Find where the given text appears and provide that cell's center as [X, Y] coordinate. 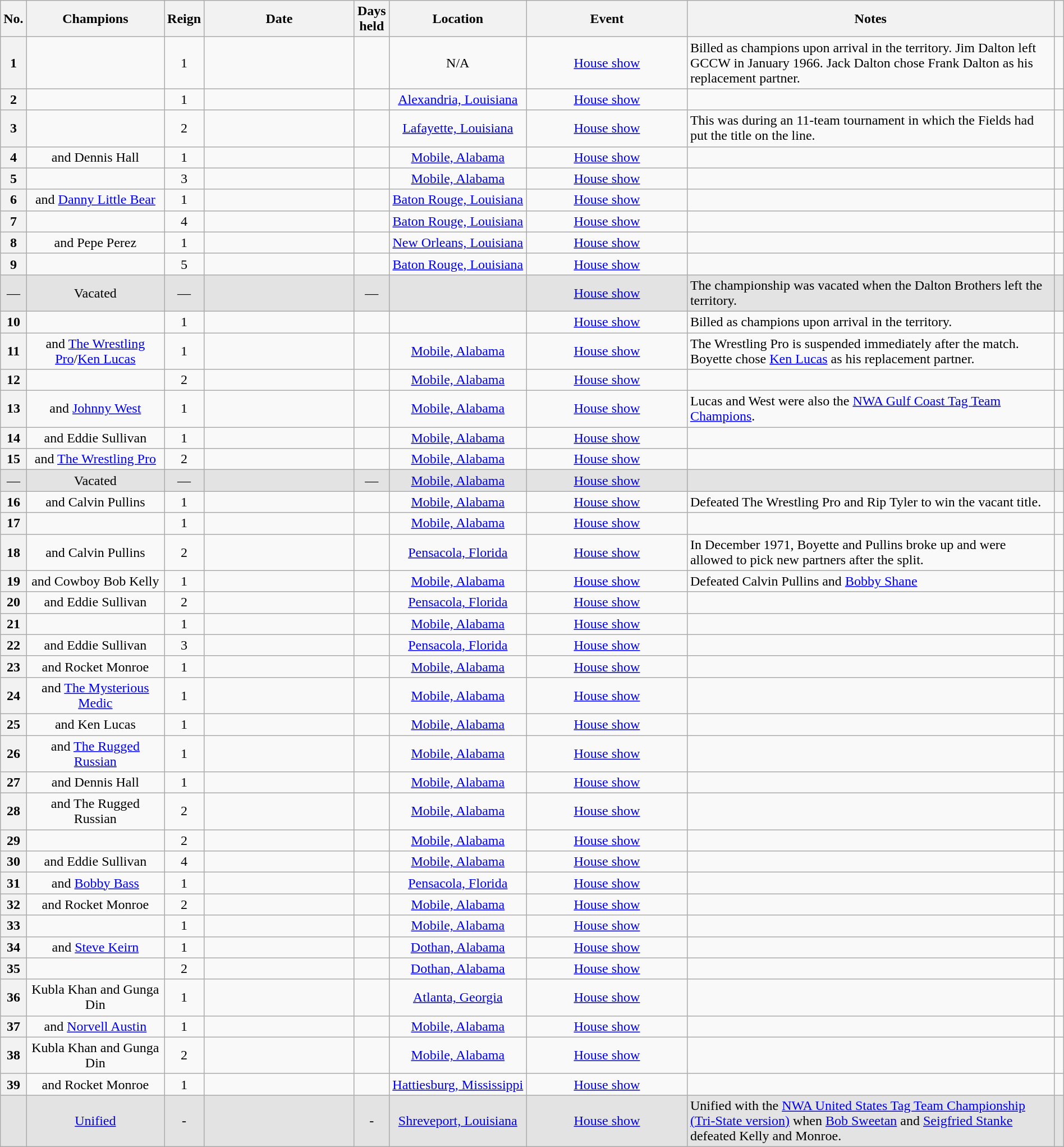
and Ken Lucas [95, 724]
New Orleans, Louisiana [458, 243]
In December 1971, Boyette and Pullins broke up and were allowed to pick new partners after the split. [870, 552]
10 [13, 322]
Atlanta, Georgia [458, 997]
11 [13, 350]
and Johnny West [95, 409]
29 [13, 840]
24 [13, 695]
Unified with the NWA United States Tag Team Championship (Tri-State version) when Bob Sweetan and Seigfried Stanke defeated Kelly and Monroe. [870, 1121]
7 [13, 221]
26 [13, 753]
Defeated Calvin Pullins and Bobby Shane [870, 581]
This was during an 11-team tournament in which the Fields had put the title on the line. [870, 128]
Location [458, 19]
22 [13, 645]
Billed as champions upon arrival in the territory. Jim Dalton left GCCW in January 1966. Jack Dalton chose Frank Dalton as his replacement partner. [870, 63]
38 [13, 1055]
31 [13, 883]
and Steve Keirn [95, 947]
12 [13, 380]
6 [13, 200]
N/A [458, 63]
Shreveport, Louisiana [458, 1121]
34 [13, 947]
33 [13, 926]
9 [13, 264]
and The Wrestling Pro/Ken Lucas [95, 350]
35 [13, 968]
Lafayette, Louisiana [458, 128]
37 [13, 1026]
Days held [372, 19]
and The Wrestling Pro [95, 459]
18 [13, 552]
Event [607, 19]
and Cowboy Bob Kelly [95, 581]
39 [13, 1084]
Billed as champions upon arrival in the territory. [870, 322]
28 [13, 812]
Lucas and West were also the NWA Gulf Coast Tag Team Champions. [870, 409]
Date [279, 19]
27 [13, 783]
19 [13, 581]
and Danny Little Bear [95, 200]
21 [13, 624]
The championship was vacated when the Dalton Brothers left the territory. [870, 293]
and Norvell Austin [95, 1026]
Hattiesburg, Mississippi [458, 1084]
13 [13, 409]
The Wrestling Pro is suspended immediately after the match. Boyette chose Ken Lucas as his replacement partner. [870, 350]
36 [13, 997]
32 [13, 904]
30 [13, 862]
Champions [95, 19]
25 [13, 724]
15 [13, 459]
14 [13, 438]
Unified [95, 1121]
and The Mysterious Medic [95, 695]
Alexandria, Louisiana [458, 99]
23 [13, 666]
Notes [870, 19]
and Bobby Bass [95, 883]
Reign [184, 19]
and Pepe Perez [95, 243]
16 [13, 502]
No. [13, 19]
8 [13, 243]
17 [13, 523]
20 [13, 602]
Defeated The Wrestling Pro and Rip Tyler to win the vacant title. [870, 502]
